Scan for the cell matching the given text and deliver its (x, y) coordinate at center. 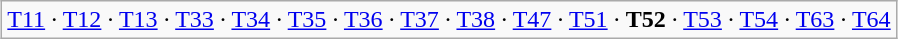
T11 · T12 · T13 · T33 · T34 · T35 · T36 · T37 · T38 · T47 · T51 · T52 · T53 · T54 · T63 · T64 (449, 20)
